Determine the (x, y) coordinate at the center of the cell enclosing the given text.  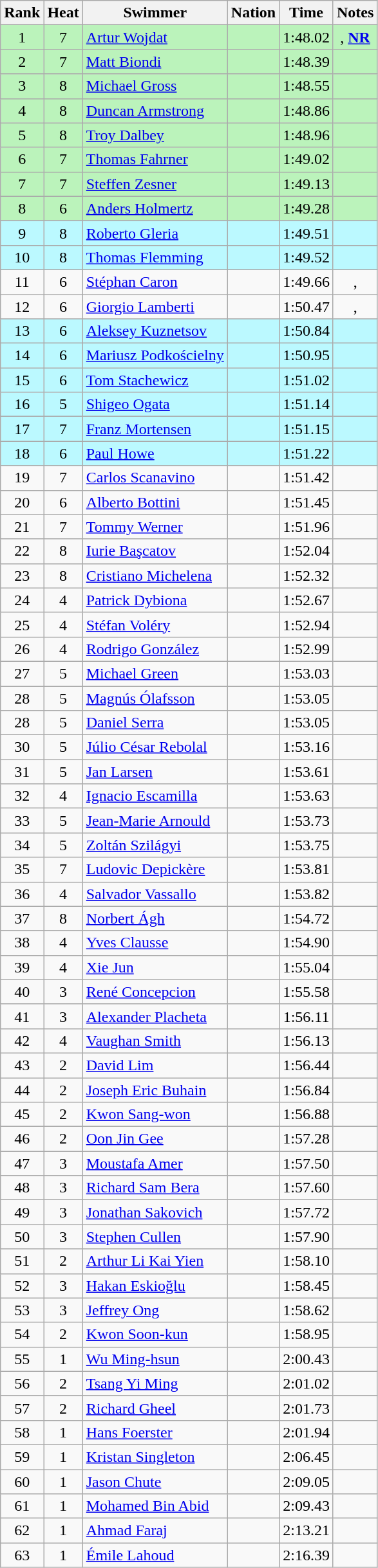
1:55.58 (307, 992)
Ahmad Faraj (155, 1531)
1:51.02 (307, 380)
1:58.10 (307, 1261)
Zoltán Szilágyi (155, 845)
1:52.94 (307, 624)
Paul Howe (155, 453)
1:58.62 (307, 1310)
1:56.44 (307, 1065)
53 (22, 1310)
Vaughan Smith (155, 1041)
1:52.04 (307, 551)
37 (22, 918)
36 (22, 894)
63 (22, 1555)
Shigeo Ogata (155, 405)
13 (22, 331)
31 (22, 772)
1:56.84 (307, 1090)
1:52.32 (307, 576)
Moustafa Amer (155, 1163)
Jason Chute (155, 1481)
Jan Larsen (155, 772)
Iurie Başcatov (155, 551)
Jeffrey Ong (155, 1310)
1:56.88 (307, 1115)
Rodrigo González (155, 649)
59 (22, 1457)
Patrick Dybiona (155, 600)
49 (22, 1212)
1:50.84 (307, 331)
Wu Ming-hsun (155, 1359)
2:06.45 (307, 1457)
1:51.45 (307, 502)
Alberto Bottini (155, 502)
47 (22, 1163)
Salvador Vassallo (155, 894)
1:57.72 (307, 1212)
1:54.72 (307, 918)
51 (22, 1261)
1:51.96 (307, 527)
35 (22, 870)
Roberto Gleria (155, 233)
19 (22, 478)
2:01.02 (307, 1383)
1:49.52 (307, 257)
Giorgio Lamberti (155, 307)
2:09.43 (307, 1506)
56 (22, 1383)
René Concepcion (155, 992)
1:58.45 (307, 1286)
1:48.96 (307, 135)
Kwon Soon-kun (155, 1335)
1:48.39 (307, 62)
11 (22, 282)
1:56.11 (307, 1016)
1:53.03 (307, 673)
Franz Mortensen (155, 429)
14 (22, 356)
62 (22, 1531)
Swimmer (155, 13)
55 (22, 1359)
1:57.50 (307, 1163)
Artur Wojdat (155, 37)
27 (22, 673)
26 (22, 649)
Tsang Yi Ming (155, 1383)
Ignacio Escamilla (155, 796)
, NR (355, 37)
2:13.21 (307, 1531)
1:48.55 (307, 86)
33 (22, 821)
Anders Holmertz (155, 208)
Michael Gross (155, 86)
30 (22, 747)
Hakan Eskioğlu (155, 1286)
1:49.13 (307, 184)
17 (22, 429)
Ludovic Depickère (155, 870)
Carlos Scanavino (155, 478)
1:54.90 (307, 943)
1:53.75 (307, 845)
1:53.82 (307, 894)
1:57.60 (307, 1188)
1:50.47 (307, 307)
61 (22, 1506)
1:51.14 (307, 405)
Magnús Ólafsson (155, 698)
1:49.51 (307, 233)
48 (22, 1188)
1:52.99 (307, 649)
Thomas Flemming (155, 257)
2:01.73 (307, 1408)
Tom Stachewicz (155, 380)
Steffen Zesner (155, 184)
39 (22, 967)
1:58.95 (307, 1335)
Richard Gheel (155, 1408)
46 (22, 1139)
Joseph Eric Buhain (155, 1090)
40 (22, 992)
1:52.67 (307, 600)
Mohamed Bin Abid (155, 1506)
Matt Biondi (155, 62)
Arthur Li Kai Yien (155, 1261)
2:16.39 (307, 1555)
52 (22, 1286)
Jean-Marie Arnould (155, 821)
1:51.22 (307, 453)
43 (22, 1065)
Jonathan Sakovich (155, 1212)
34 (22, 845)
1:49.02 (307, 160)
58 (22, 1432)
Stéphan Caron (155, 282)
Heat (63, 13)
Thomas Fahrner (155, 160)
Stéfan Voléry (155, 624)
10 (22, 257)
2:01.94 (307, 1432)
25 (22, 624)
Alexander Placheta (155, 1016)
Mariusz Podkościelny (155, 356)
Nation (253, 13)
12 (22, 307)
Notes (355, 13)
32 (22, 796)
57 (22, 1408)
1:49.28 (307, 208)
54 (22, 1335)
1:48.02 (307, 37)
Oon Jin Gee (155, 1139)
Duncan Armstrong (155, 111)
1:49.66 (307, 282)
Kristan Singleton (155, 1457)
50 (22, 1237)
1:51.15 (307, 429)
44 (22, 1090)
1:53.73 (307, 821)
Kwon Sang-won (155, 1115)
Aleksey Kuznetsov (155, 331)
23 (22, 576)
Daniel Serra (155, 723)
Júlio César Rebolal (155, 747)
21 (22, 527)
Troy Dalbey (155, 135)
Richard Sam Bera (155, 1188)
Hans Foerster (155, 1432)
1:53.61 (307, 772)
2:00.43 (307, 1359)
2:09.05 (307, 1481)
1:48.86 (307, 111)
1:55.04 (307, 967)
Michael Green (155, 673)
Yves Clausse (155, 943)
Tommy Werner (155, 527)
1:50.95 (307, 356)
Cristiano Michelena (155, 576)
15 (22, 380)
22 (22, 551)
1:51.42 (307, 478)
Rank (22, 13)
60 (22, 1481)
Norbert Ágh (155, 918)
1:53.63 (307, 796)
20 (22, 502)
41 (22, 1016)
Stephen Cullen (155, 1237)
18 (22, 453)
16 (22, 405)
Xie Jun (155, 967)
Émile Lahoud (155, 1555)
9 (22, 233)
45 (22, 1115)
38 (22, 943)
1:53.16 (307, 747)
42 (22, 1041)
1:56.13 (307, 1041)
Time (307, 13)
1:57.28 (307, 1139)
David Lim (155, 1065)
1:57.90 (307, 1237)
1:53.81 (307, 870)
24 (22, 600)
